Capture the cell that displays the provided text and extract its [x, y] central coordinate. 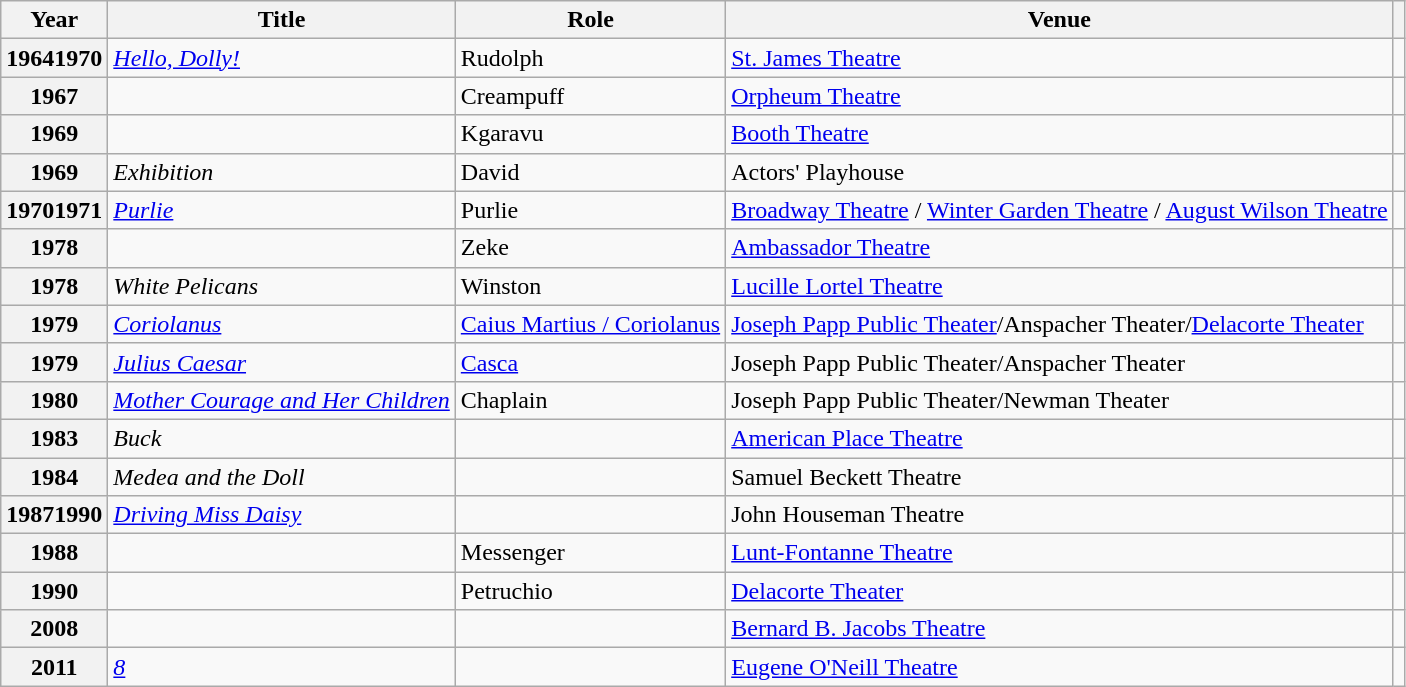
2008 [54, 629]
19641970 [54, 58]
Joseph Papp Public Theater/Anspacher Theater [1060, 362]
1984 [54, 477]
Booth Theatre [1060, 134]
Bernard B. Jacobs Theatre [1060, 629]
Delacorte Theater [1060, 591]
19871990 [54, 515]
Ambassador Theatre [1060, 248]
American Place Theatre [1060, 438]
Title [282, 20]
19701971 [54, 210]
Lunt-Fontanne Theatre [1060, 553]
Casca [590, 362]
Hello, Dolly! [282, 58]
Orpheum Theatre [1060, 96]
1980 [54, 400]
1983 [54, 438]
Joseph Papp Public Theater/Newman Theater [1060, 400]
Petruchio [590, 591]
Creampuff [590, 96]
2011 [54, 667]
Venue [1060, 20]
White Pelicans [282, 286]
Messenger [590, 553]
Joseph Papp Public Theater/Anspacher Theater/Delacorte Theater [1060, 324]
Samuel Beckett Theatre [1060, 477]
Eugene O'Neill Theatre [1060, 667]
8 [282, 667]
Year [54, 20]
David [590, 172]
Exhibition [282, 172]
St. James Theatre [1060, 58]
Zeke [590, 248]
Actors' Playhouse [1060, 172]
1967 [54, 96]
1990 [54, 591]
Rudolph [590, 58]
Medea and the Doll [282, 477]
Mother Courage and Her Children [282, 400]
Broadway Theatre / Winter Garden Theatre / August Wilson Theatre [1060, 210]
Role [590, 20]
Driving Miss Daisy [282, 515]
John Houseman Theatre [1060, 515]
Lucille Lortel Theatre [1060, 286]
Winston [590, 286]
Julius Caesar [282, 362]
Kgaravu [590, 134]
1988 [54, 553]
Chaplain [590, 400]
Caius Martius / Coriolanus [590, 324]
Buck [282, 438]
Coriolanus [282, 324]
